For the text-containing cell, return its midpoint in (X, Y) coordinate format. 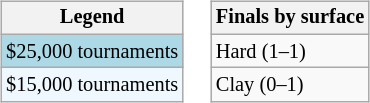
$25,000 tournaments (92, 51)
Finals by surface (290, 18)
Hard (1–1) (290, 51)
Clay (0–1) (290, 85)
$15,000 tournaments (92, 85)
Legend (92, 18)
